For the text-containing cell, return its midpoint in (x, y) coordinate format. 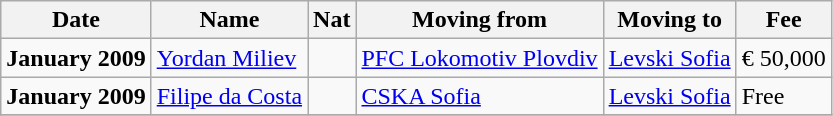
Filipe da Costa (229, 96)
Moving to (670, 20)
PFC Lokomotiv Plovdiv (480, 58)
Name (229, 20)
CSKA Sofia (480, 96)
Yordan Miliev (229, 58)
Nat (332, 20)
Date (76, 20)
Moving from (480, 20)
Free (784, 96)
Fee (784, 20)
€ 50,000 (784, 58)
